Determine the [x, y] coordinate at the center of the cell enclosing the given text.  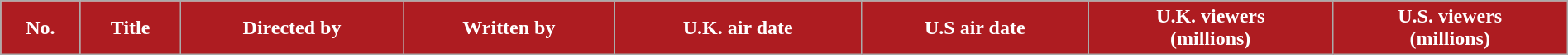
U.K. air date [738, 28]
No. [41, 28]
Title [131, 28]
U.S. viewers(millions) [1450, 28]
U.K. viewers(millions) [1211, 28]
Directed by [291, 28]
Written by [509, 28]
U.S air date [974, 28]
